Extract the (X, Y) coordinate from the center of the cell holding the provided text.  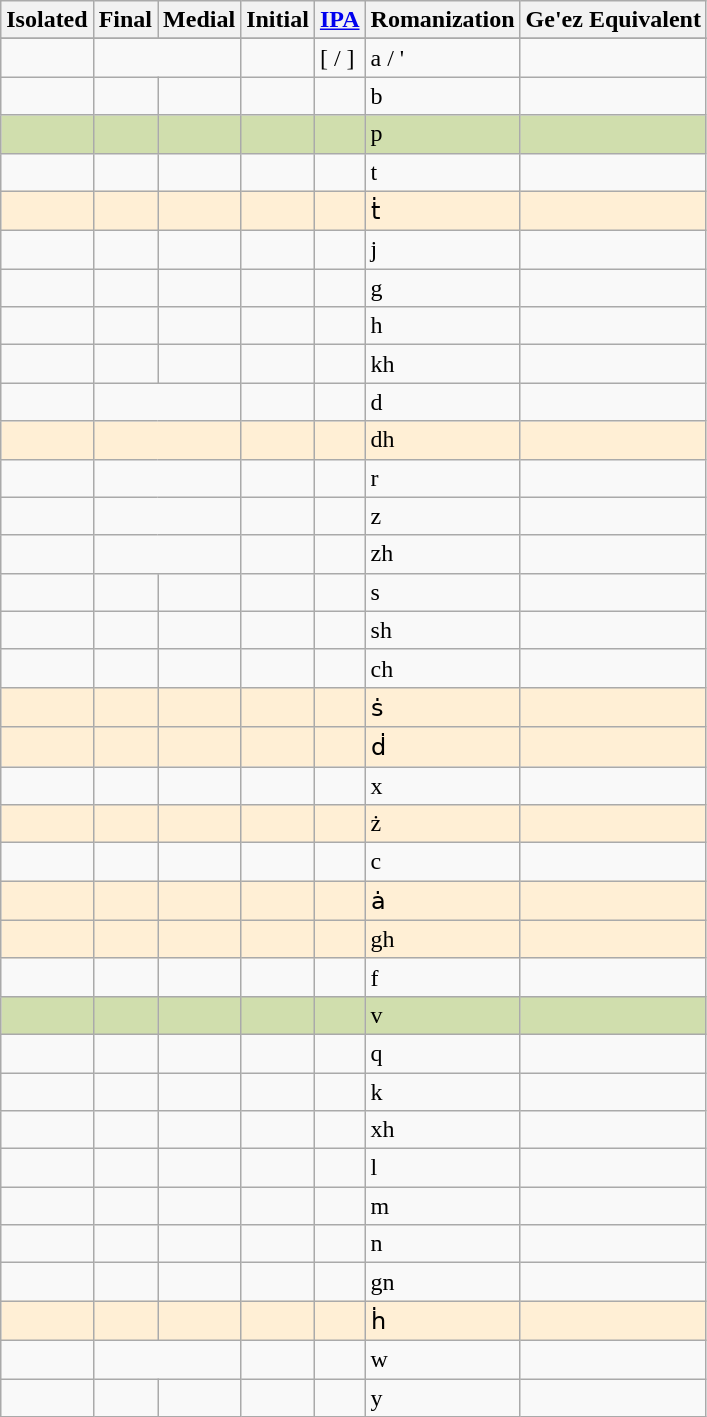
p (442, 134)
a / ' (442, 58)
g (442, 288)
k (442, 1091)
ż (442, 824)
c (442, 862)
t (442, 172)
j (442, 250)
f (442, 977)
ch (442, 668)
zh (442, 554)
w (442, 1359)
Ge'ez Equivalent (613, 20)
[ / ] (340, 58)
x (442, 785)
ṡ (442, 707)
Medial (200, 20)
s (442, 592)
m (442, 1206)
dh (442, 440)
r (442, 478)
gh (442, 939)
d (442, 402)
n (442, 1244)
ṫ (442, 211)
ȧ (442, 901)
Isolated (47, 20)
z (442, 516)
gn (442, 1282)
v (442, 1015)
ḋ (442, 747)
b (442, 96)
xh (442, 1130)
sh (442, 630)
h (442, 326)
Romanization (442, 20)
IPA (340, 20)
q (442, 1053)
y (442, 1397)
Initial (278, 20)
kh (442, 364)
Final (125, 20)
l (442, 1168)
ḣ (442, 1321)
